Output the [X, Y] coordinate of the center of the cell containing the given text.  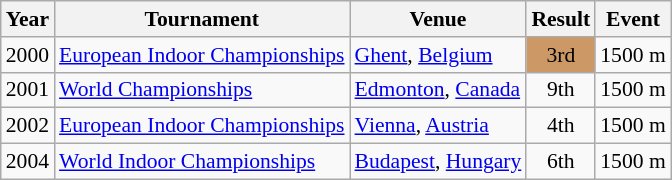
World Indoor Championships [202, 162]
4th [560, 126]
6th [560, 162]
Year [28, 19]
Result [560, 19]
2001 [28, 90]
2000 [28, 55]
Venue [438, 19]
2002 [28, 126]
Tournament [202, 19]
2004 [28, 162]
Budapest, Hungary [438, 162]
Edmonton, Canada [438, 90]
9th [560, 90]
Event [632, 19]
3rd [560, 55]
World Championships [202, 90]
Ghent, Belgium [438, 55]
Vienna, Austria [438, 126]
